Capture the cell that displays the provided text and extract its (x, y) central coordinate. 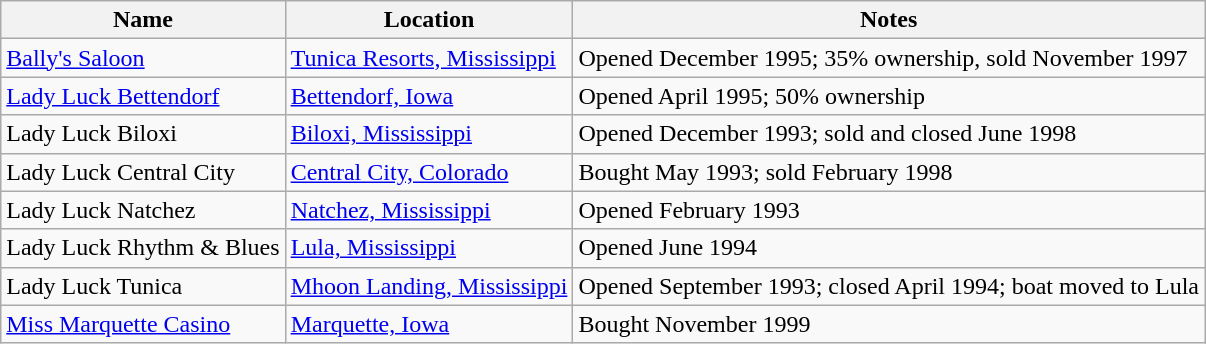
Mhoon Landing, Mississippi (429, 286)
Bought May 1993; sold February 1998 (889, 172)
Lula, Mississippi (429, 248)
Marquette, Iowa (429, 324)
Miss Marquette Casino (143, 324)
Lady Luck Biloxi (143, 134)
Location (429, 20)
Opened September 1993; closed April 1994; boat moved to Lula (889, 286)
Notes (889, 20)
Lady Luck Rhythm & Blues (143, 248)
Tunica Resorts, Mississippi (429, 58)
Lady Luck Bettendorf (143, 96)
Opened June 1994 (889, 248)
Opened February 1993 (889, 210)
Bettendorf, Iowa (429, 96)
Opened December 1993; sold and closed June 1998 (889, 134)
Lady Luck Central City (143, 172)
Opened December 1995; 35% ownership, sold November 1997 (889, 58)
Bought November 1999 (889, 324)
Lady Luck Tunica (143, 286)
Bally's Saloon (143, 58)
Name (143, 20)
Biloxi, Mississippi (429, 134)
Opened April 1995; 50% ownership (889, 96)
Natchez, Mississippi (429, 210)
Lady Luck Natchez (143, 210)
Central City, Colorado (429, 172)
